Capture the cell that displays the provided text and extract its [X, Y] central coordinate. 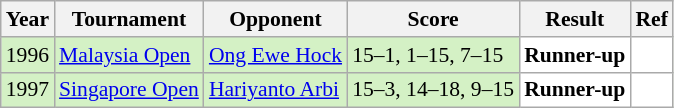
15–3, 14–18, 9–15 [433, 90]
1997 [28, 90]
Result [574, 19]
15–1, 1–15, 7–15 [433, 55]
Opponent [276, 19]
Year [28, 19]
Ref [651, 19]
Tournament [129, 19]
Hariyanto Arbi [276, 90]
1996 [28, 55]
Malaysia Open [129, 55]
Score [433, 19]
Ong Ewe Hock [276, 55]
Singapore Open [129, 90]
